Output the [X, Y] coordinate of the center of the cell containing the given text.  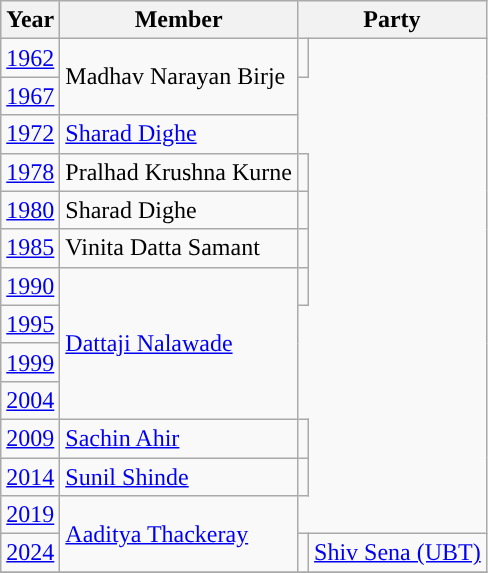
1972 [30, 134]
1967 [30, 96]
Sachin Ahir [179, 438]
Party [392, 20]
Vinita Datta Samant [179, 248]
Shiv Sena (UBT) [398, 553]
Aaditya Thackeray [179, 534]
Pralhad Krushna Kurne [179, 172]
Member [179, 20]
Madhav Narayan Birje [179, 77]
1990 [30, 286]
2009 [30, 438]
2024 [30, 553]
2004 [30, 400]
1962 [30, 58]
2019 [30, 515]
1985 [30, 248]
1995 [30, 324]
2014 [30, 477]
1980 [30, 210]
1978 [30, 172]
Dattaji Nalawade [179, 343]
1999 [30, 362]
Sunil Shinde [179, 477]
Year [30, 20]
